Return the [X, Y] coordinate for the center point of the cell that contains the specified text.  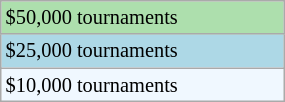
$10,000 tournaments [142, 85]
$25,000 tournaments [142, 51]
$50,000 tournaments [142, 17]
